Determine the [x, y] coordinate at the center of the cell enclosing the given text.  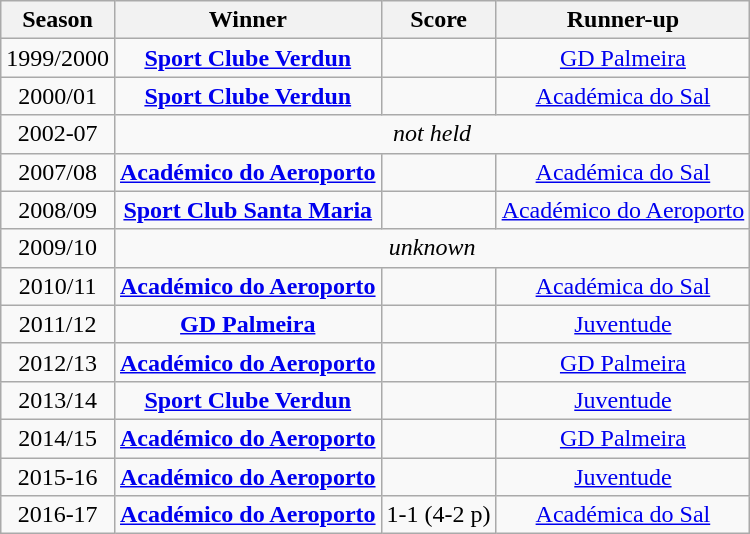
2012/13 [58, 362]
Runner-up [623, 20]
unknown [432, 248]
2008/09 [58, 210]
1999/2000 [58, 58]
2011/12 [58, 324]
2010/11 [58, 286]
2016-17 [58, 515]
Score [438, 20]
2002-07 [58, 134]
1-1 (4-2 p) [438, 515]
2009/10 [58, 248]
2015-16 [58, 477]
Winner [248, 20]
Season [58, 20]
not held [432, 134]
2000/01 [58, 96]
2014/15 [58, 438]
2013/14 [58, 400]
2007/08 [58, 172]
Sport Club Santa Maria [248, 210]
